Extract the [x, y] coordinate from the center of the cell holding the provided text.  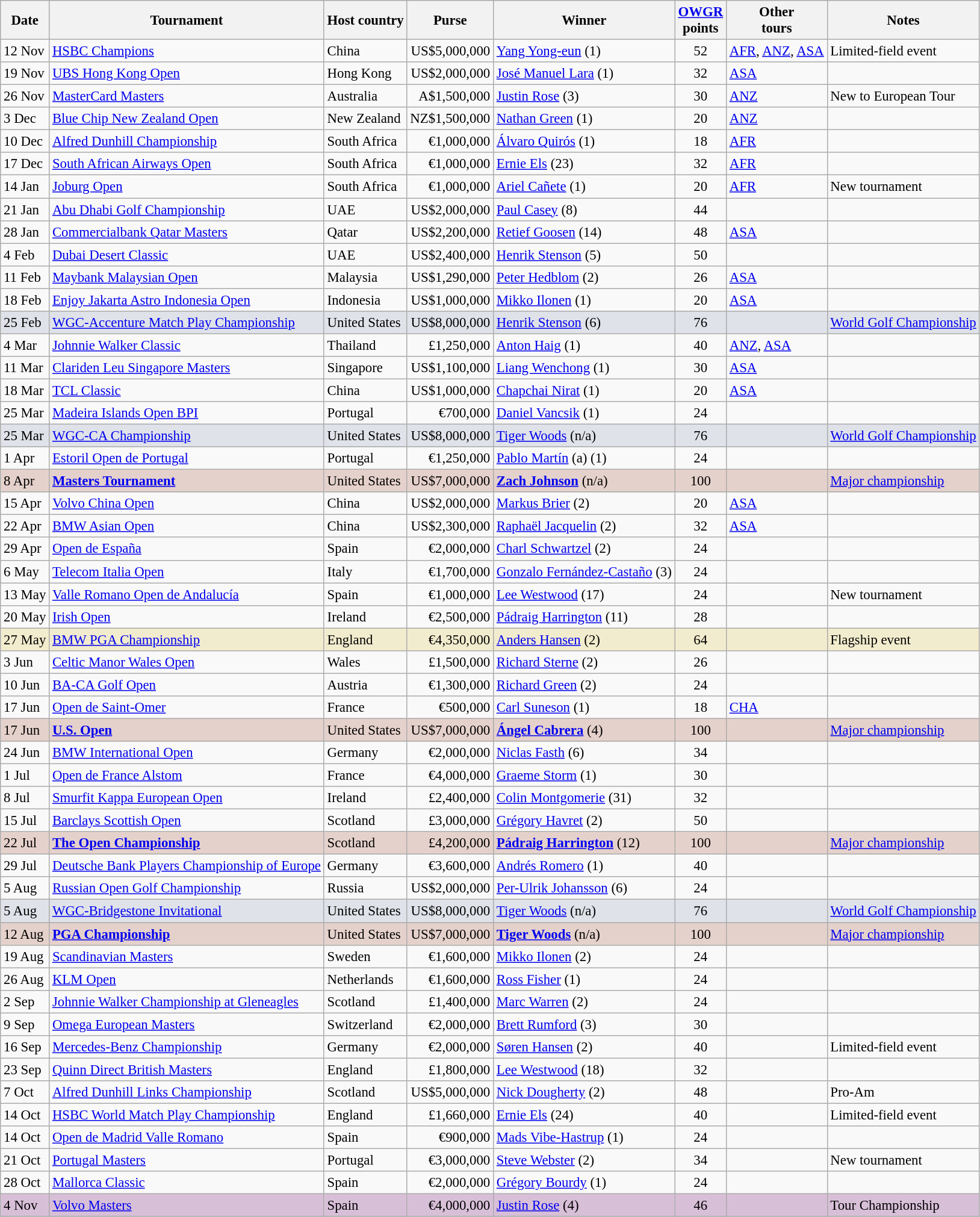
CHA [777, 708]
Nick Dougherty (2) [585, 1092]
Lee Westwood (17) [585, 594]
Mallorca Classic [187, 1183]
Mikko Ilonen (2) [585, 956]
29 Jul [25, 866]
Charl Schwartzel (2) [585, 549]
28 Oct [25, 1183]
Celtic Manor Wales Open [187, 662]
Pablo Martín (a) (1) [585, 458]
Austria [365, 685]
Graeme Storm (1) [585, 776]
US$2,400,000 [450, 255]
Switzerland [365, 1024]
Tournament [187, 20]
BMW International Open [187, 753]
Indonesia [365, 300]
20 May [25, 617]
Smurfit Kappa European Open [187, 798]
Australia [365, 96]
Wales [365, 662]
Volvo China Open [187, 503]
Russian Open Golf Championship [187, 888]
Flagship event [903, 640]
HSBC Champions [187, 51]
Grégory Havret (2) [585, 821]
Qatar [365, 232]
Raphaël Jacquelin (2) [585, 526]
21 Jan [25, 210]
Dubai Desert Classic [187, 255]
Abu Dhabi Golf Championship [187, 210]
Joburg Open [187, 187]
€3,000,000 [450, 1160]
8 Jul [25, 798]
£1,400,000 [450, 1001]
Justin Rose (4) [585, 1206]
Brett Rumford (3) [585, 1024]
Netherlands [365, 979]
Date [25, 20]
23 Sep [25, 1069]
Peter Hedblom (2) [585, 277]
11 Mar [25, 368]
Barclays Scottish Open [187, 821]
KLM Open [187, 979]
Nathan Green (1) [585, 119]
Tour Championship [903, 1206]
19 Nov [25, 73]
Per-Ulrik Johansson (6) [585, 888]
18 Feb [25, 300]
Ángel Cabrera (4) [585, 730]
Carl Suneson (1) [585, 708]
Deutsche Bank Players Championship of Europe [187, 866]
José Manuel Lara (1) [585, 73]
Malaysia [365, 277]
Open de España [187, 549]
WGC-Accenture Match Play Championship [187, 323]
Madeira Islands Open BPI [187, 413]
Alfred Dunhill Links Championship [187, 1092]
10 Dec [25, 142]
Clariden Leu Singapore Masters [187, 368]
11 Feb [25, 277]
15 Apr [25, 503]
Open de France Alstom [187, 776]
Telecom Italia Open [187, 571]
South African Airways Open [187, 164]
Andrés Romero (1) [585, 866]
22 Jul [25, 843]
Chapchai Nirat (1) [585, 390]
Singapore [365, 368]
£1,660,000 [450, 1115]
9 Sep [25, 1024]
Mads Vibe-Hastrup (1) [585, 1138]
Pro-Am [903, 1092]
Pádraig Harrington (12) [585, 843]
18 Mar [25, 390]
Russia [365, 888]
Søren Hansen (2) [585, 1047]
17 Dec [25, 164]
Estoril Open de Portugal [187, 458]
€500,000 [450, 708]
€1,300,000 [450, 685]
Open de Saint-Omer [187, 708]
Niclas Fasth (6) [585, 753]
Lee Westwood (18) [585, 1069]
Henrik Stenson (6) [585, 323]
Mercedes-Benz Championship [187, 1047]
Host country [365, 20]
Masters Tournament [187, 481]
UBS Hong Kong Open [187, 73]
Omega European Masters [187, 1024]
Valle Romano Open de Andalucía [187, 594]
2 Sep [25, 1001]
Mikko Ilonen (1) [585, 300]
£3,000,000 [450, 821]
12 Aug [25, 934]
£1,800,000 [450, 1069]
Alfred Dunhill Championship [187, 142]
22 Apr [25, 526]
1 Apr [25, 458]
Hong Kong [365, 73]
Notes [903, 20]
HSBC World Match Play Championship [187, 1115]
Anders Hansen (2) [585, 640]
Henrik Stenson (5) [585, 255]
3 Jun [25, 662]
OWGRpoints [701, 20]
13 May [25, 594]
4 Feb [25, 255]
AFR, ANZ, ASA [777, 51]
US$2,300,000 [450, 526]
€900,000 [450, 1138]
The Open Championship [187, 843]
£1,250,000 [450, 345]
Scandinavian Masters [187, 956]
Maybank Malaysian Open [187, 277]
Grégory Bourdy (1) [585, 1183]
14 Jan [25, 187]
TCL Classic [187, 390]
3 Dec [25, 119]
1 Jul [25, 776]
Gonzalo Fernández-Castaño (3) [585, 571]
28 [701, 617]
£4,200,000 [450, 843]
Purse [450, 20]
Álvaro Quirós (1) [585, 142]
46 [701, 1206]
Johnnie Walker Championship at Gleneagles [187, 1001]
10 Jun [25, 685]
£1,500,000 [450, 662]
£2,400,000 [450, 798]
6 May [25, 571]
WGC-CA Championship [187, 436]
Blue Chip New Zealand Open [187, 119]
€1,700,000 [450, 571]
52 [701, 51]
Commercialbank Qatar Masters [187, 232]
Ernie Els (23) [585, 164]
Sweden [365, 956]
Ernie Els (24) [585, 1115]
NZ$1,500,000 [450, 119]
8 Apr [25, 481]
US$2,200,000 [450, 232]
Zach Johnson (n/a) [585, 481]
Open de Madrid Valle Romano [187, 1138]
Anton Haig (1) [585, 345]
US$1,100,000 [450, 368]
Retief Goosen (14) [585, 232]
Steve Webster (2) [585, 1160]
15 Jul [25, 821]
U.S. Open [187, 730]
Yang Yong-eun (1) [585, 51]
26 Aug [25, 979]
Italy [365, 571]
PGA Championship [187, 934]
24 Jun [25, 753]
Othertours [777, 20]
€4,350,000 [450, 640]
64 [701, 640]
4 Nov [25, 1206]
Quinn Direct British Masters [187, 1069]
ANZ, ASA [777, 345]
Volvo Masters [187, 1206]
€3,600,000 [450, 866]
Pádraig Harrington (11) [585, 617]
28 Jan [25, 232]
19 Aug [25, 956]
Ross Fisher (1) [585, 979]
Winner [585, 20]
BA-CA Golf Open [187, 685]
27 May [25, 640]
New Zealand [365, 119]
Enjoy Jakarta Astro Indonesia Open [187, 300]
16 Sep [25, 1047]
Daniel Vancsik (1) [585, 413]
€1,250,000 [450, 458]
€700,000 [450, 413]
4 Mar [25, 345]
Richard Green (2) [585, 685]
BMW PGA Championship [187, 640]
25 Feb [25, 323]
€2,500,000 [450, 617]
Markus Brier (2) [585, 503]
Colin Montgomerie (31) [585, 798]
Johnnie Walker Classic [187, 345]
44 [701, 210]
MasterCard Masters [187, 96]
Justin Rose (3) [585, 96]
Paul Casey (8) [585, 210]
Marc Warren (2) [585, 1001]
29 Apr [25, 549]
Liang Wenchong (1) [585, 368]
WGC-Bridgestone Invitational [187, 911]
Richard Sterne (2) [585, 662]
New to European Tour [903, 96]
Ariel Cañete (1) [585, 187]
BMW Asian Open [187, 526]
26 Nov [25, 96]
Irish Open [187, 617]
7 Oct [25, 1092]
21 Oct [25, 1160]
12 Nov [25, 51]
Thailand [365, 345]
A$1,500,000 [450, 96]
Portugal Masters [187, 1160]
US$1,290,000 [450, 277]
